For the text-containing cell, return its midpoint in (x, y) coordinate format. 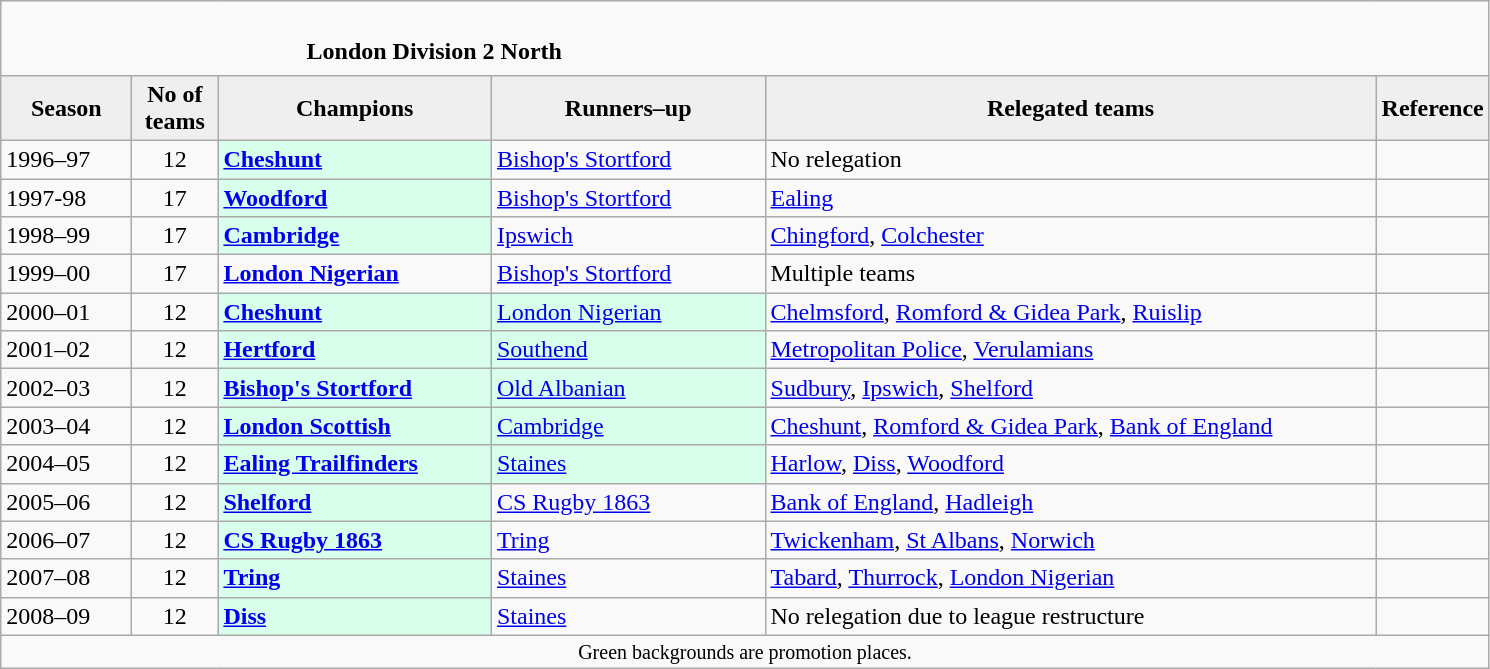
2002–03 (66, 388)
2003–04 (66, 426)
2007–08 (66, 578)
Champions (355, 108)
1998–99 (66, 236)
Ealing Trailfinders (355, 464)
2004–05 (66, 464)
1997-98 (66, 197)
2000–01 (66, 312)
No of teams (175, 108)
Multiple teams (1070, 274)
Hertford (355, 350)
1996–97 (66, 159)
Southend (628, 350)
2008–09 (66, 616)
Tabard, Thurrock, London Nigerian (1070, 578)
Sudbury, Ipswich, Shelford (1070, 388)
Old Albanian (628, 388)
London Scottish (355, 426)
Metropolitan Police, Verulamians (1070, 350)
Shelford (355, 502)
No relegation (1070, 159)
Runners–up (628, 108)
Cheshunt, Romford & Gidea Park, Bank of England (1070, 426)
Ealing (1070, 197)
Season (66, 108)
2001–02 (66, 350)
Woodford (355, 197)
Bank of England, Hadleigh (1070, 502)
Relegated teams (1070, 108)
2005–06 (66, 502)
1999–00 (66, 274)
Chingford, Colchester (1070, 236)
2006–07 (66, 540)
Harlow, Diss, Woodford (1070, 464)
Twickenham, St Albans, Norwich (1070, 540)
No relegation due to league restructure (1070, 616)
Chelmsford, Romford & Gidea Park, Ruislip (1070, 312)
Green backgrounds are promotion places. (746, 652)
Reference (1432, 108)
Diss (355, 616)
Ipswich (628, 236)
